Return the [X, Y] coordinate for the center point of the cell that contains the specified text.  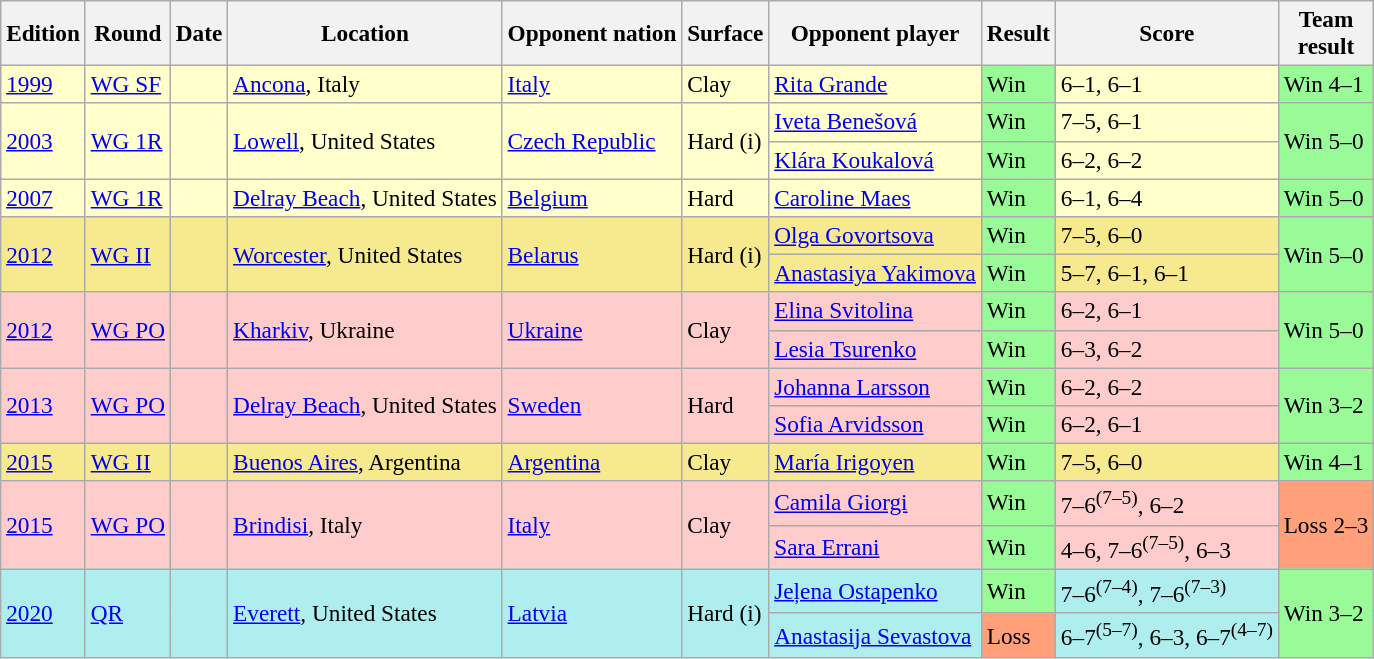
Surface [726, 32]
Olga Govortsova [875, 235]
Result [1018, 32]
Loss 2–3 [1326, 525]
7–5, 6–1 [1166, 122]
2003 [44, 141]
Belgium [592, 197]
Belarus [592, 254]
Worcester, United States [365, 254]
Everett, United States [365, 613]
Argentina [592, 462]
5–7, 6–1, 6–1 [1166, 273]
Teamresult [1326, 32]
Date [198, 32]
Anastasiya Yakimova [875, 273]
1999 [44, 84]
2007 [44, 197]
2013 [44, 405]
Loss [1018, 635]
Anastasija Sevastova [875, 635]
Opponent player [875, 32]
Johanna Larsson [875, 386]
6–1, 6–4 [1166, 197]
Lesia Tsurenko [875, 349]
Elina Svitolina [875, 311]
Round [128, 32]
Sweden [592, 405]
2020 [44, 613]
WG SF [128, 84]
QR [128, 613]
6–7(5–7), 6–3, 6–7(4–7) [1166, 635]
4–6, 7–6(7–5), 6–3 [1166, 547]
6–1, 6–1 [1166, 84]
Ancona, Italy [365, 84]
Rita Grande [875, 84]
María Irigoyen [875, 462]
Czech Republic [592, 141]
Caroline Maes [875, 197]
Lowell, United States [365, 141]
6–3, 6–2 [1166, 349]
Klára Koukalová [875, 160]
Ukraine [592, 330]
Edition [44, 32]
Location [365, 32]
Sara Errani [875, 547]
Kharkiv, Ukraine [365, 330]
Brindisi, Italy [365, 525]
Jeļena Ostapenko [875, 591]
Sofia Arvidsson [875, 424]
Score [1166, 32]
Camila Giorgi [875, 503]
Buenos Aires, Argentina [365, 462]
7–6(7–4), 7–6(7–3) [1166, 591]
Latvia [592, 613]
Opponent nation [592, 32]
Iveta Benešová [875, 122]
7–6(7–5), 6–2 [1166, 503]
